Detect which cell encompasses the target text, then output its [x, y] center coordinate. 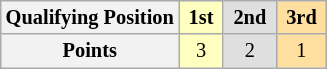
Points [90, 51]
3 [202, 51]
Qualifying Position [90, 17]
3rd [301, 17]
1st [202, 17]
2 [250, 51]
1 [301, 51]
2nd [250, 17]
